Return [X, Y] of the center of cell containing provided text 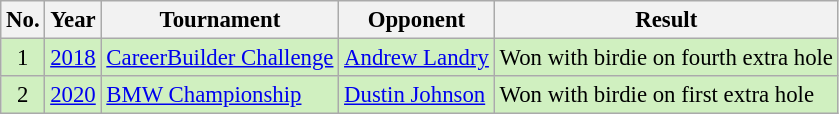
Year [73, 20]
2020 [73, 95]
Result [666, 20]
2018 [73, 58]
Tournament [220, 20]
CareerBuilder Challenge [220, 58]
Andrew Landry [416, 58]
No. [23, 20]
Opponent [416, 20]
1 [23, 58]
2 [23, 95]
Won with birdie on first extra hole [666, 95]
Won with birdie on fourth extra hole [666, 58]
BMW Championship [220, 95]
Dustin Johnson [416, 95]
